Provide the [X, Y] coordinate of the cell's center where the given text is located.  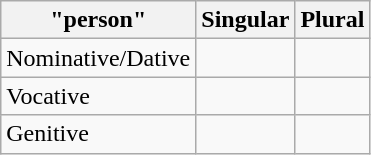
Vocative [98, 96]
Plural [332, 20]
Nominative/Dative [98, 58]
Genitive [98, 134]
Singular [246, 20]
"person" [98, 20]
